For the text-containing cell, return its midpoint in (X, Y) coordinate format. 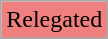
Relegated (54, 20)
